Pinpoint the cell where the given text exists, returning its (x, y) midpoint coordinate. 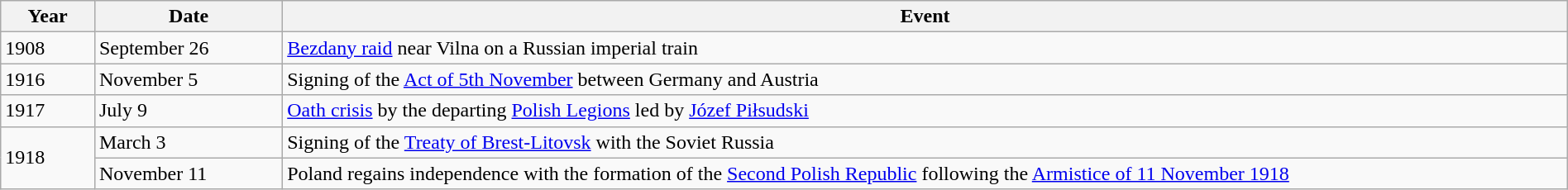
1917 (48, 111)
Poland regains independence with the formation of the Second Polish Republic following the Armistice of 11 November 1918 (925, 173)
November 11 (189, 173)
November 5 (189, 79)
Signing of the Act of 5th November between Germany and Austria (925, 79)
Date (189, 17)
July 9 (189, 111)
March 3 (189, 142)
Bezdany raid near Vilna on a Russian imperial train (925, 48)
Oath crisis by the departing Polish Legions led by Józef Piłsudski (925, 111)
1908 (48, 48)
Signing of the Treaty of Brest-Litovsk with the Soviet Russia (925, 142)
1916 (48, 79)
September 26 (189, 48)
1918 (48, 158)
Year (48, 17)
Event (925, 17)
